For the text-containing cell, return its midpoint in [x, y] coordinate format. 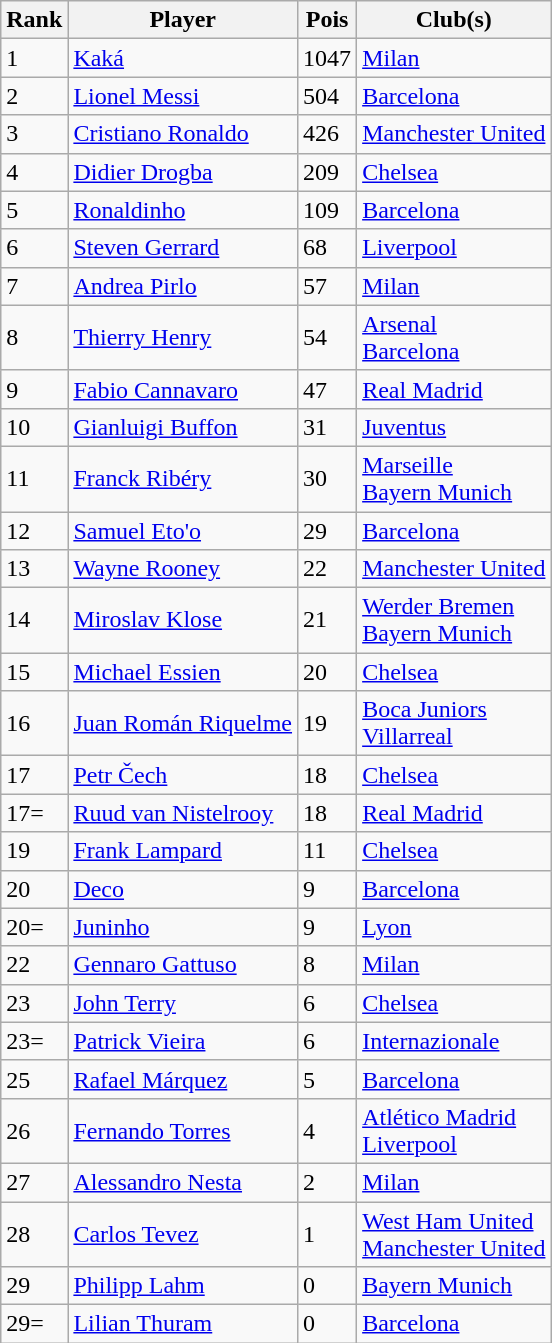
Juventus [454, 427]
Bayern Munich [454, 1286]
Boca Juniors Villarreal [454, 724]
20= [34, 927]
10 [34, 427]
Michael Essien [183, 672]
Lilian Thuram [183, 1324]
Steven Gerrard [183, 248]
57 [328, 286]
26 [34, 1130]
68 [328, 248]
1047 [328, 58]
47 [328, 389]
Cristiano Ronaldo [183, 134]
17= [34, 813]
30 [328, 478]
27 [34, 1182]
17 [34, 775]
Rafael Márquez [183, 1079]
109 [328, 210]
John Terry [183, 1003]
Thierry Henry [183, 338]
Club(s) [454, 20]
Carlos Tevez [183, 1234]
Werder Bremen Bayern Munich [454, 620]
Lionel Messi [183, 96]
Deco [183, 889]
Rank [34, 20]
12 [34, 531]
29= [34, 1324]
209 [328, 172]
Player [183, 20]
23 [34, 1003]
Gianluigi Buffon [183, 427]
Juan Román Riquelme [183, 724]
Pois [328, 20]
Liverpool [454, 248]
Philipp Lahm [183, 1286]
28 [34, 1234]
Samuel Eto'o [183, 531]
Petr Čech [183, 775]
West Ham United Manchester United [454, 1234]
14 [34, 620]
Franck Ribéry [183, 478]
Frank Lampard [183, 851]
15 [34, 672]
Didier Drogba [183, 172]
31 [328, 427]
Patrick Vieira [183, 1041]
13 [34, 569]
Ruud van Nistelrooy [183, 813]
7 [34, 286]
54 [328, 338]
Alessandro Nesta [183, 1182]
25 [34, 1079]
Internazionale [454, 1041]
Marseille Bayern Munich [454, 478]
23= [34, 1041]
Fernando Torres [183, 1130]
Juninho [183, 927]
Gennaro Gattuso [183, 965]
426 [328, 134]
3 [34, 134]
Miroslav Klose [183, 620]
21 [328, 620]
Atlético Madrid Liverpool [454, 1130]
504 [328, 96]
Arsenal Barcelona [454, 338]
Ronaldinho [183, 210]
Fabio Cannavaro [183, 389]
Lyon [454, 927]
Wayne Rooney [183, 569]
Kaká [183, 58]
Andrea Pirlo [183, 286]
16 [34, 724]
